Provide the [X, Y] coordinate of the cell's center where the given text is located.  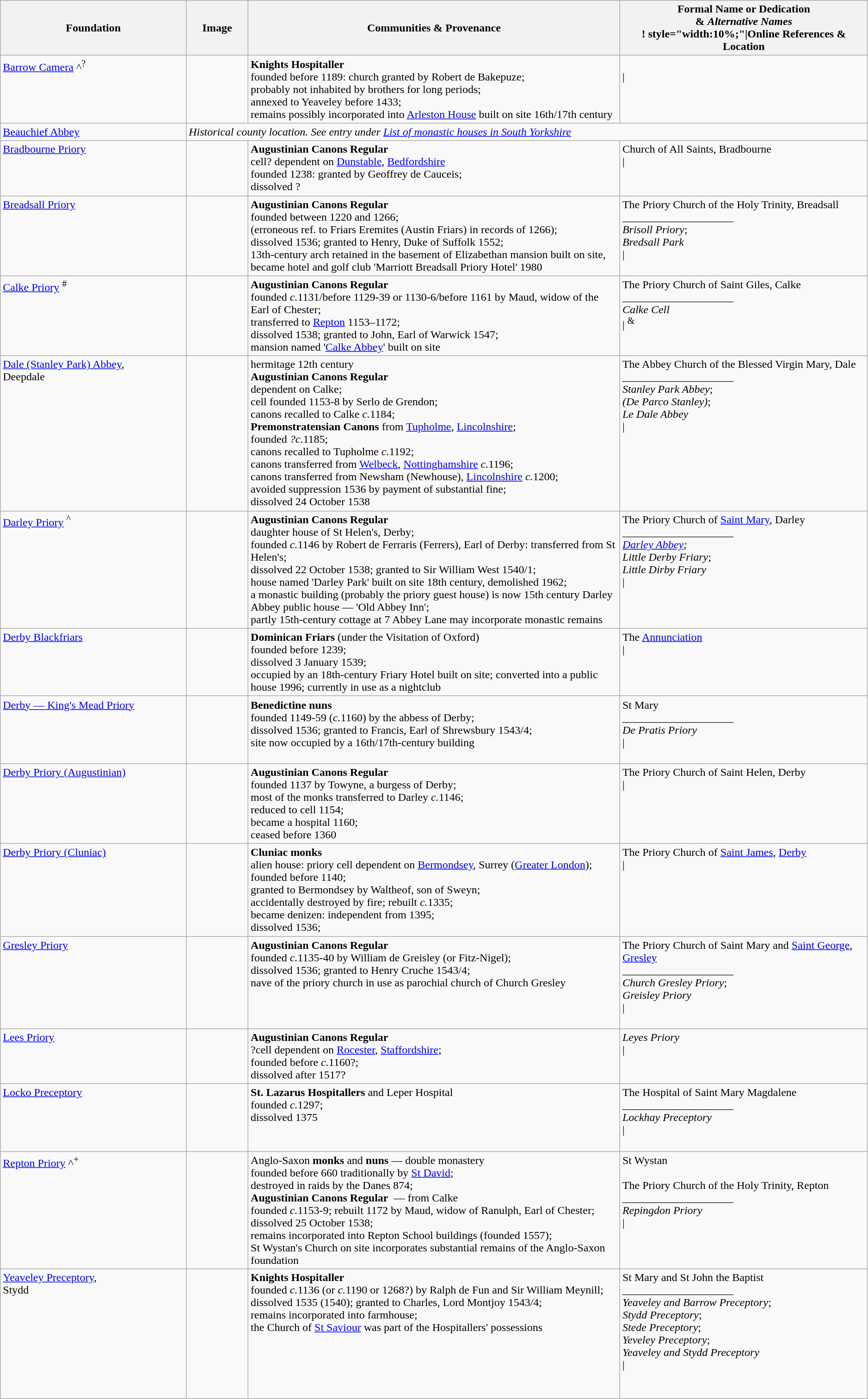
Historical county location. See entry under List of monastic houses in South Yorkshire [527, 132]
Breadsall Priory [93, 236]
Yeaveley Preceptory, Stydd [93, 1334]
The Priory Church of Saint Mary, Darley____________________Darley Abbey;Little Derby Friary;Little Dirby Friary| [744, 570]
Lees Priory [93, 1057]
Gresley Priory [93, 983]
Church of All Saints, Bradbourne| [744, 168]
Derby Priory (Cluniac) [93, 890]
Darley Priory ^ [93, 570]
Derby Blackfriars [93, 662]
Locko Preceptory [93, 1118]
The Priory Church of Saint Giles, Calke____________________Calke Cell| & [744, 316]
The Priory Church of the Holy Trinity, Breadsall____________________Brisoll Priory;Bredsall Park| [744, 236]
Barrow Camera ^? [93, 89]
The Priory Church of Saint Helen, Derby| [744, 803]
Derby Priory (Augustinian) [93, 803]
Beauchief Abbey [93, 132]
| [744, 89]
Augustinian Canons Regularcell? dependent on Dunstable, Bedfordshirefounded 1238: granted by Geoffrey de Cauceis;dissolved ? [434, 168]
St Mary____________________De Pratis Priory| [744, 730]
Communities & Provenance [434, 28]
Derby — King's Mead Priory [93, 730]
The Priory Church of Saint Mary and Saint George, Gresley____________________Church Gresley Priory;Greisley Priory| [744, 983]
St WystanThe Priory Church of the Holy Trinity, Repton____________________Repingdon Priory| [744, 1210]
Image [217, 28]
The Hospital of Saint Mary Magdalene____________________Lockhay Preceptory| [744, 1118]
Foundation [93, 28]
Leyes Priory| [744, 1057]
The Priory Church of Saint James, Derby| [744, 890]
Bradbourne Priory [93, 168]
Formal Name or Dedication & Alternative Names! style="width:10%;"|Online References & Location [744, 28]
The Annunciation| [744, 662]
St. Lazarus Hospitallers and Leper Hospitalfounded c.1297;dissolved 1375 [434, 1118]
The Abbey Church of the Blessed Virgin Mary, Dale____________________Stanley Park Abbey;(De Parco Stanley);Le Dale Abbey| [744, 433]
Repton Priory ^+ [93, 1210]
Calke Priory # [93, 316]
Augustinian Canons Regular?cell dependent on Rocester, Staffordshire;founded before c.1160?;dissolved after 1517? [434, 1057]
Dale (Stanley Park) Abbey, Deepdale [93, 433]
